Search for the cell housing the specified text and yield its (X, Y) center coordinate. 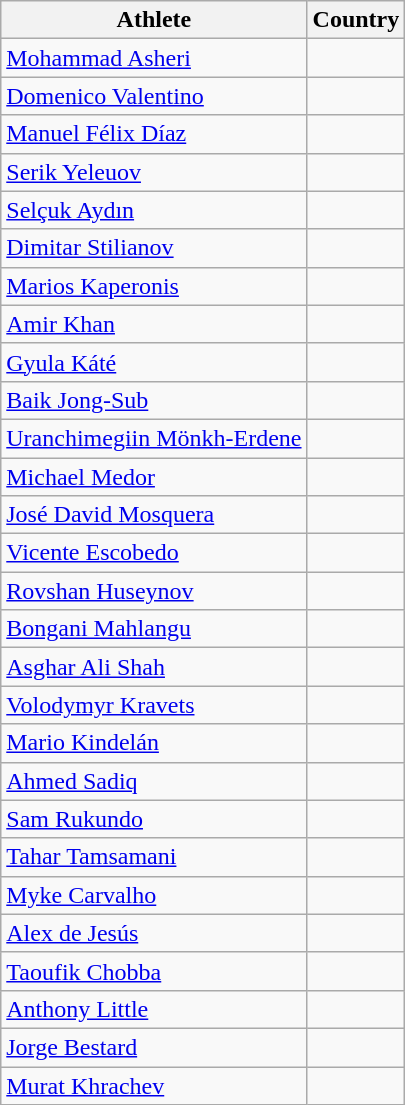
Gyula Káté (154, 362)
Sam Rukundo (154, 819)
Vicente Escobedo (154, 553)
Taoufik Chobba (154, 971)
Marios Kaperonis (154, 286)
Domenico Valentino (154, 96)
Michael Medor (154, 477)
Rovshan Huseynov (154, 591)
Mohammad Asheri (154, 58)
Myke Carvalho (154, 895)
Mario Kindelán (154, 743)
Anthony Little (154, 1009)
Asghar Ali Shah (154, 667)
Athlete (154, 20)
Baik Jong-Sub (154, 400)
Selçuk Aydın (154, 210)
Ahmed Sadiq (154, 781)
Tahar Tamsamani (154, 857)
Jorge Bestard (154, 1047)
Bongani Mahlangu (154, 629)
Country (356, 20)
José David Mosquera (154, 515)
Uranchimegiin Mönkh-Erdene (154, 438)
Dimitar Stilianov (154, 248)
Serik Yeleuov (154, 172)
Amir Khan (154, 324)
Murat Khrachev (154, 1085)
Volodymyr Kravets (154, 705)
Manuel Félix Díaz (154, 134)
Alex de Jesús (154, 933)
